Detect which cell encompasses the target text, then output its [x, y] center coordinate. 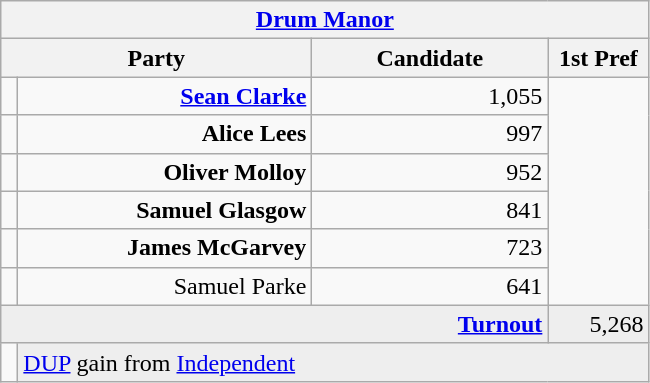
641 [430, 286]
Oliver Molloy [165, 172]
723 [430, 248]
5,268 [598, 324]
997 [430, 134]
1st Pref [598, 58]
DUP gain from Independent [334, 362]
Alice Lees [165, 134]
Party [156, 58]
Candidate [430, 58]
952 [430, 172]
Sean Clarke [165, 96]
Drum Manor [325, 20]
841 [430, 210]
1,055 [430, 96]
Samuel Parke [165, 286]
Turnout [274, 324]
James McGarvey [165, 248]
Samuel Glasgow [165, 210]
